Provide the [x, y] coordinate of the cell's center where the given text is located.  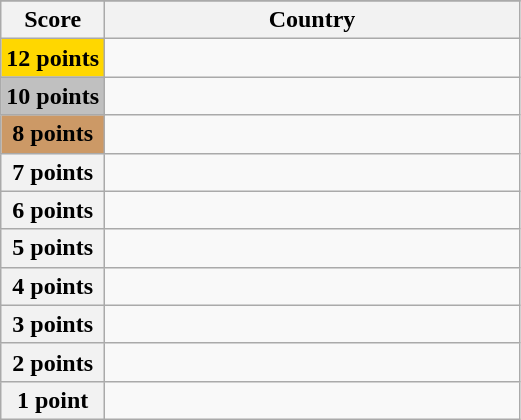
5 points [53, 248]
Score [53, 20]
8 points [53, 134]
6 points [53, 210]
10 points [53, 96]
7 points [53, 172]
Country [312, 20]
3 points [53, 324]
12 points [53, 58]
2 points [53, 362]
4 points [53, 286]
1 point [53, 400]
